Find where the given text appears and provide that cell's center as [X, Y] coordinate. 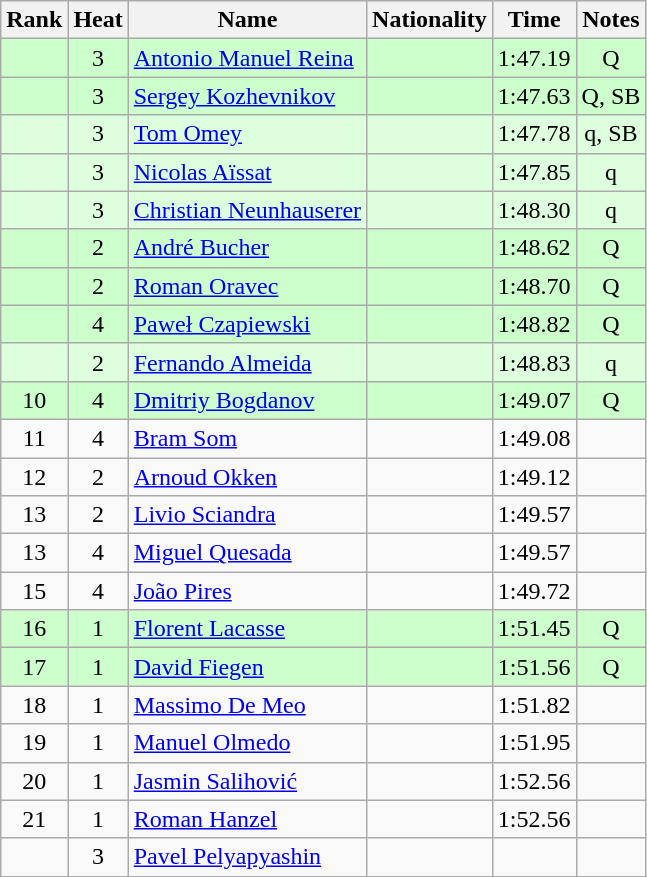
André Bucher [247, 248]
Dmitriy Bogdanov [247, 400]
Sergey Kozhevnikov [247, 96]
Jasmin Salihović [247, 781]
Miguel Quesada [247, 553]
Roman Oravec [247, 286]
1:48.83 [534, 362]
Livio Sciandra [247, 515]
Heat [98, 20]
1:51.56 [534, 667]
1:47.78 [534, 134]
1:49.07 [534, 400]
Paweł Czapiewski [247, 324]
Nicolas Aïssat [247, 172]
Arnoud Okken [247, 477]
10 [34, 400]
1:49.08 [534, 438]
15 [34, 591]
David Fiegen [247, 667]
Time [534, 20]
1:48.62 [534, 248]
16 [34, 629]
1:47.63 [534, 96]
1:49.12 [534, 477]
Antonio Manuel Reina [247, 58]
18 [34, 705]
17 [34, 667]
Pavel Pelyapyashin [247, 857]
1:51.95 [534, 743]
20 [34, 781]
1:48.30 [534, 210]
João Pires [247, 591]
12 [34, 477]
Rank [34, 20]
Nationality [430, 20]
Q, SB [611, 96]
1:47.19 [534, 58]
1:51.82 [534, 705]
Notes [611, 20]
1:48.70 [534, 286]
q, SB [611, 134]
Manuel Olmedo [247, 743]
Massimo De Meo [247, 705]
Florent Lacasse [247, 629]
1:47.85 [534, 172]
Bram Som [247, 438]
Fernando Almeida [247, 362]
Tom Omey [247, 134]
1:49.72 [534, 591]
1:51.45 [534, 629]
Roman Hanzel [247, 819]
Christian Neunhauserer [247, 210]
21 [34, 819]
1:48.82 [534, 324]
19 [34, 743]
Name [247, 20]
11 [34, 438]
